From the cell containing the given text, extract its center point as (X, Y) coordinate. 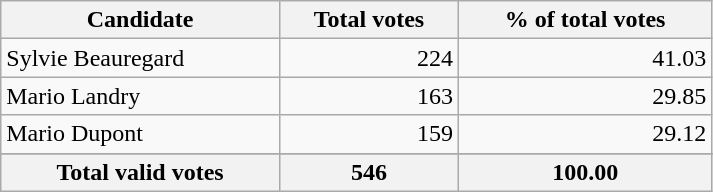
Candidate (140, 20)
163 (368, 96)
Total votes (368, 20)
29.12 (586, 134)
224 (368, 58)
% of total votes (586, 20)
100.00 (586, 172)
546 (368, 172)
Mario Dupont (140, 134)
41.03 (586, 58)
159 (368, 134)
Sylvie Beauregard (140, 58)
Total valid votes (140, 172)
Mario Landry (140, 96)
29.85 (586, 96)
